Extract the (X, Y) coordinate from the center of the cell holding the provided text.  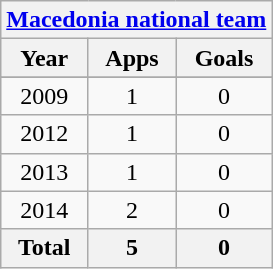
2009 (44, 96)
Year (44, 58)
Apps (132, 58)
Goals (224, 58)
2014 (44, 210)
Macedonia national team (136, 20)
Total (44, 248)
2012 (44, 134)
2013 (44, 172)
2 (132, 210)
5 (132, 248)
